Output the [X, Y] coordinate of the center of the cell containing the given text.  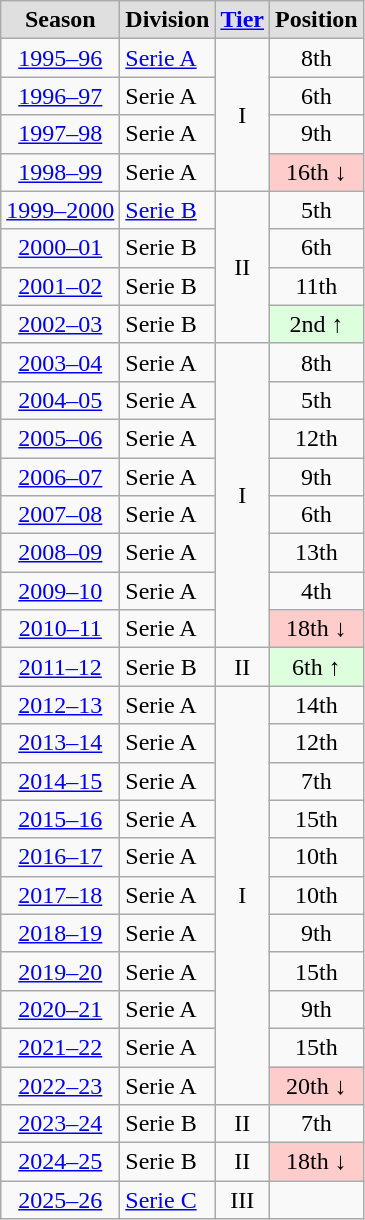
14th [317, 705]
2018–19 [60, 933]
2015–16 [60, 819]
11th [317, 286]
16th ↓ [317, 172]
2010–11 [60, 629]
2020–21 [60, 1009]
2021–22 [60, 1047]
2025–26 [60, 1200]
2002–03 [60, 324]
2014–15 [60, 781]
2009–10 [60, 591]
2001–02 [60, 286]
Position [317, 20]
2013–14 [60, 743]
6th ↑ [317, 667]
2016–17 [60, 857]
2nd ↑ [317, 324]
2003–04 [60, 362]
2024–25 [60, 1162]
2000–01 [60, 248]
Tier [242, 20]
20th ↓ [317, 1085]
2022–23 [60, 1085]
1999–2000 [60, 210]
2005–06 [60, 438]
2017–18 [60, 895]
2007–08 [60, 515]
2019–20 [60, 971]
III [242, 1200]
2011–12 [60, 667]
4th [317, 591]
2012–13 [60, 705]
Serie C [168, 1200]
13th [317, 553]
2006–07 [60, 477]
1996–97 [60, 96]
Season [60, 20]
1997–98 [60, 134]
Division [168, 20]
2008–09 [60, 553]
1995–96 [60, 58]
2004–05 [60, 400]
2023–24 [60, 1124]
1998–99 [60, 172]
